Provide the (X, Y) coordinate of the cell's center where the given text is located.  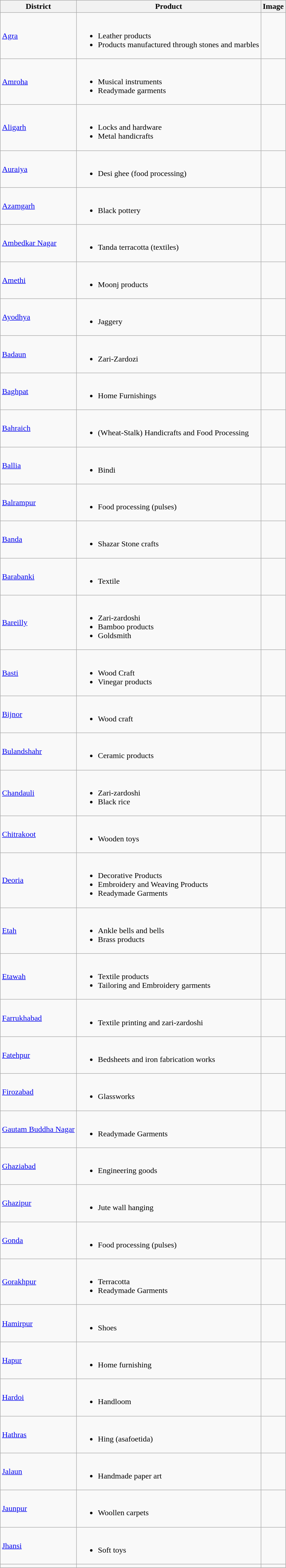
Product (169, 7)
Basti (38, 673)
Jaggery (169, 317)
Hardoi (38, 1398)
Ambedkar Nagar (38, 243)
Tanda terracotta (textiles) (169, 243)
Soft toys (169, 1546)
Ankle bells and bellsBrass products (169, 931)
Hamirpur (38, 1323)
Bedsheets and iron fabrication works (169, 1055)
Auraiya (38, 169)
Ballia (38, 465)
Zari-Zardozi (169, 354)
Locks and hardwareMetal handicrafts (169, 127)
Barabanki (38, 577)
Zari-zardoshiBamboo productsGoldsmith (169, 623)
Bulandshahr (38, 751)
Chandauli (38, 793)
Jaunpur (38, 1508)
Readymade Garments (169, 1129)
Gorakhpur (38, 1282)
Home Furnishings (169, 391)
Jute wall hanging (169, 1204)
Ceramic products (169, 751)
Chitrakoot (38, 834)
Ghaziabad (38, 1166)
Etawah (38, 976)
Badaun (38, 354)
Leather productsProducts manufactured through stones and marbles (169, 36)
Fatehpur (38, 1055)
Gonda (38, 1240)
Engineering goods (169, 1166)
Woollen carpets (169, 1508)
Wood craft (169, 715)
Wood CraftVinegar products (169, 673)
Bijnor (38, 715)
Black pottery (169, 206)
Handloom (169, 1398)
Bareilly (38, 623)
Firozabad (38, 1092)
Handmade paper art (169, 1472)
Textile printing and zari-zardoshi (169, 1018)
Shoes (169, 1323)
Gautam Buddha Nagar (38, 1129)
(Wheat-Stalk) Handicrafts and Food Processing (169, 428)
Ghazipur (38, 1204)
Farrukhabad (38, 1018)
Jalaun (38, 1472)
Amroha (38, 82)
Baghpat (38, 391)
Aligarh (38, 127)
Azamgarh (38, 206)
Musical instrumentsReadymade garments (169, 82)
Shazar Stone crafts (169, 539)
Hathras (38, 1434)
Ayodhya (38, 317)
Textile (169, 577)
Hing (asafoetida) (169, 1434)
Wooden toys (169, 834)
Agra (38, 36)
Image (273, 7)
Etah (38, 931)
Bahraich (38, 428)
Bindi (169, 465)
Hapur (38, 1360)
Deoria (38, 880)
Desi ghee (food processing) (169, 169)
Jhansi (38, 1546)
TerracottaReadymade Garments (169, 1282)
Zari-zardoshiBlack rice (169, 793)
District (38, 7)
Amethi (38, 280)
Textile productsTailoring and Embroidery garments (169, 976)
Home furnishing (169, 1360)
Balrampur (38, 503)
Moonj products (169, 280)
Decorative ProductsEmbroidery and Weaving ProductsReadymade Garments (169, 880)
Banda (38, 539)
Glassworks (169, 1092)
